Determine the (x, y) coordinate at the center of the cell enclosing the given text.  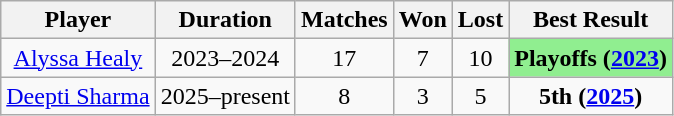
5 (480, 96)
Playoffs (2023) (591, 58)
2023–2024 (225, 58)
8 (344, 96)
3 (422, 96)
Matches (344, 20)
Alyssa Healy (78, 58)
17 (344, 58)
Deepti Sharma (78, 96)
5th (2025) (591, 96)
Duration (225, 20)
Won (422, 20)
7 (422, 58)
Lost (480, 20)
2025–present (225, 96)
Best Result (591, 20)
Player (78, 20)
10 (480, 58)
